Search for the cell housing the specified text and yield its [x, y] center coordinate. 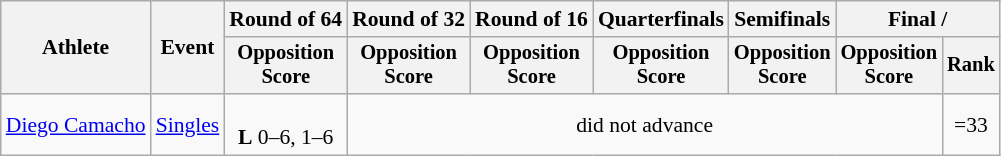
Event [188, 48]
Round of 16 [532, 19]
Singles [188, 124]
Round of 64 [286, 19]
Athlete [76, 48]
Round of 32 [408, 19]
Diego Camacho [76, 124]
Final / [918, 19]
did not advance [644, 124]
=33 [971, 124]
L 0–6, 1–6 [286, 124]
Quarterfinals [661, 19]
Rank [971, 66]
Semifinals [782, 19]
